Capture the cell that displays the provided text and extract its (x, y) central coordinate. 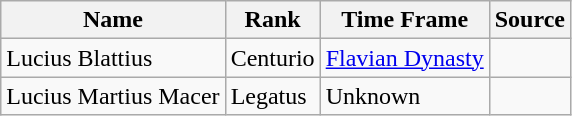
Time Frame (404, 20)
Name (113, 20)
Rank (272, 20)
Lucius Blattius (113, 58)
Legatus (272, 96)
Centurio (272, 58)
Unknown (404, 96)
Source (530, 20)
Lucius Martius Macer (113, 96)
Flavian Dynasty (404, 58)
